Return the (x, y) coordinate for the center point of the cell that contains the specified text.  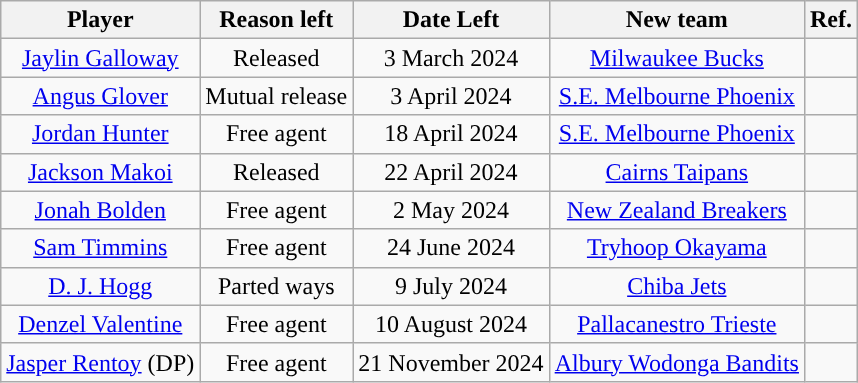
9 July 2024 (451, 286)
Ref. (830, 20)
Reason left (276, 20)
3 March 2024 (451, 58)
Jaylin Galloway (100, 58)
Date Left (451, 20)
New team (676, 20)
2 May 2024 (451, 210)
3 April 2024 (451, 96)
Denzel Valentine (100, 324)
D. J. Hogg (100, 286)
Cairns Taipans (676, 172)
Parted ways (276, 286)
Jordan Hunter (100, 134)
18 April 2024 (451, 134)
Player (100, 20)
Mutual release (276, 96)
Albury Wodonga Bandits (676, 362)
Angus Glover (100, 96)
New Zealand Breakers (676, 210)
Chiba Jets (676, 286)
Jonah Bolden (100, 210)
24 June 2024 (451, 248)
Jackson Makoi (100, 172)
Sam Timmins (100, 248)
Tryhoop Okayama (676, 248)
Milwaukee Bucks (676, 58)
22 April 2024 (451, 172)
Jasper Rentoy (DP) (100, 362)
10 August 2024 (451, 324)
21 November 2024 (451, 362)
Pallacanestro Trieste (676, 324)
